Output the [x, y] coordinate of the center of the cell containing the given text.  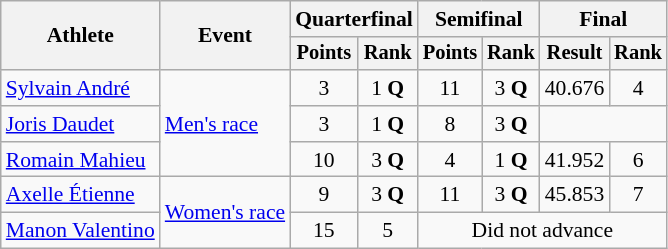
Quarterfinal [354, 19]
Men's race [225, 124]
9 [324, 195]
10 [324, 160]
6 [638, 160]
41.952 [574, 160]
Athlete [80, 36]
Result [574, 54]
45.853 [574, 195]
Manon Valentino [80, 231]
7 [638, 195]
Axelle Étienne [80, 195]
Women's race [225, 212]
5 [388, 231]
40.676 [574, 88]
Sylvain André [80, 88]
Romain Mahieu [80, 160]
Did not advance [542, 231]
15 [324, 231]
Event [225, 36]
Semifinal [479, 19]
Joris Daudet [80, 124]
8 [450, 124]
Final [604, 19]
